Identify which cell holds the provided text, then report its [X, Y] central coordinate. 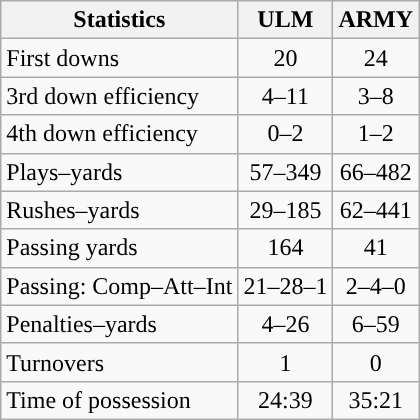
First downs [120, 58]
20 [286, 58]
24 [376, 58]
0–2 [286, 134]
ULM [286, 20]
Turnovers [120, 362]
Passing yards [120, 248]
3–8 [376, 96]
62–441 [376, 210]
24:39 [286, 400]
Statistics [120, 20]
29–185 [286, 210]
Time of possession [120, 400]
164 [286, 248]
Rushes–yards [120, 210]
3rd down efficiency [120, 96]
41 [376, 248]
1–2 [376, 134]
ARMY [376, 20]
0 [376, 362]
35:21 [376, 400]
57–349 [286, 172]
Plays–yards [120, 172]
4–11 [286, 96]
Penalties–yards [120, 324]
4–26 [286, 324]
21–28–1 [286, 286]
2–4–0 [376, 286]
66–482 [376, 172]
6–59 [376, 324]
Passing: Comp–Att–Int [120, 286]
4th down efficiency [120, 134]
1 [286, 362]
